Scan for the cell matching the given text and deliver its [X, Y] coordinate at center. 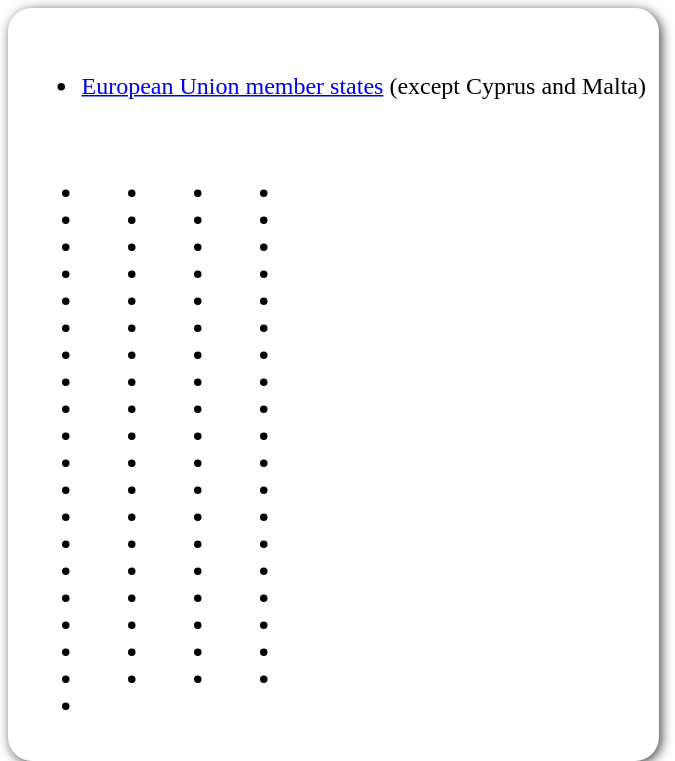
European Union member states (except Cyprus and Malta) [334, 384]
